Search for the cell housing the specified text and yield its [X, Y] center coordinate. 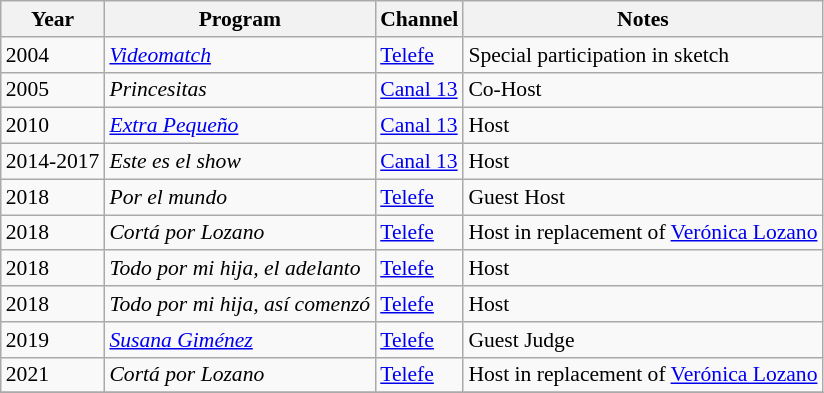
2004 [53, 55]
2005 [53, 90]
Notes [642, 19]
2014-2017 [53, 162]
Program [240, 19]
Co-Host [642, 90]
Susana Giménez [240, 340]
Princesitas [240, 90]
Guest Host [642, 197]
2019 [53, 340]
Year [53, 19]
Este es el show [240, 162]
Videomatch [240, 55]
2021 [53, 375]
Por el mundo [240, 197]
Channel [419, 19]
Guest Judge [642, 340]
Extra Pequeño [240, 126]
Special participation in sketch [642, 55]
2010 [53, 126]
Todo por mi hija, el adelanto [240, 269]
Todo por mi hija, así comenzó [240, 304]
